Search for the cell housing the specified text and yield its (X, Y) center coordinate. 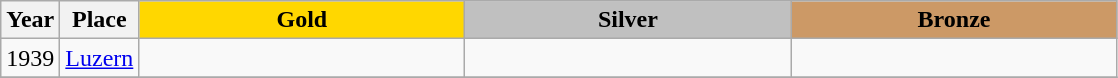
Year (30, 20)
Luzern (100, 58)
Place (100, 20)
Silver (628, 20)
Bronze (954, 20)
1939 (30, 58)
Gold (302, 20)
